Scan for the cell matching the given text and deliver its (X, Y) coordinate at center. 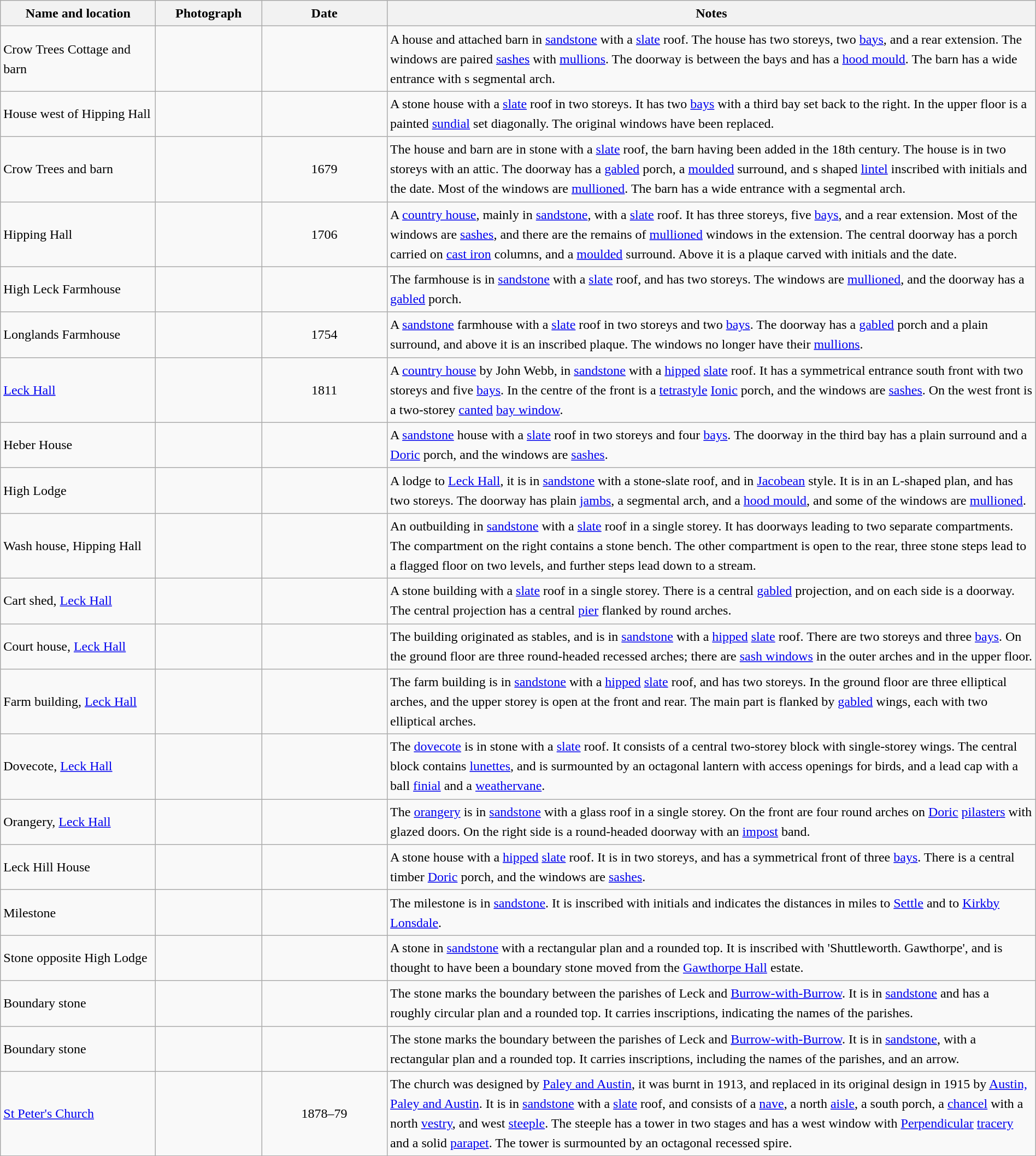
Farm building, Leck Hall (78, 701)
Date (325, 13)
St Peter's Church (78, 1113)
High Lodge (78, 491)
1679 (325, 169)
Stone opposite High Lodge (78, 958)
1811 (325, 390)
Dovecote, Leck Hall (78, 767)
Leck Hall (78, 390)
The farmhouse is in sandstone with a slate roof, and has two storeys. The windows are mullioned, and the doorway has a gabled porch. (711, 290)
House west of Hipping Hall (78, 114)
1706 (325, 234)
Crow Trees and barn (78, 169)
High Leck Farmhouse (78, 290)
Court house, Leck Hall (78, 647)
1754 (325, 334)
Cart shed, Leck Hall (78, 601)
Heber House (78, 445)
Hipping Hall (78, 234)
The milestone is in sandstone. It is inscribed with initials and indicates the distances in miles to Settle and to Kirkby Lonsdale. (711, 912)
Crow Trees Cottage and barn (78, 59)
Notes (711, 13)
Wash house, Hipping Hall (78, 545)
Orangery, Leck Hall (78, 822)
1878–79 (325, 1113)
Leck Hill House (78, 868)
Milestone (78, 912)
Photograph (209, 13)
Name and location (78, 13)
Longlands Farmhouse (78, 334)
